Return (x, y) of the center of cell containing provided text 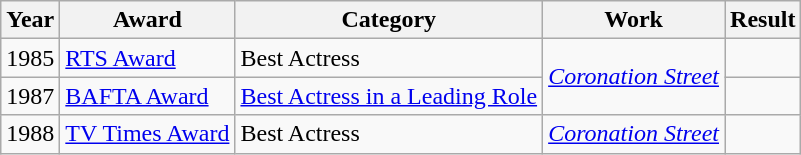
Category (389, 20)
Best Actress in a Leading Role (389, 96)
RTS Award (148, 58)
1985 (30, 58)
Year (30, 20)
BAFTA Award (148, 96)
Result (763, 20)
1987 (30, 96)
Award (148, 20)
1988 (30, 134)
Work (634, 20)
TV Times Award (148, 134)
